Capture the cell that displays the provided text and extract its (x, y) central coordinate. 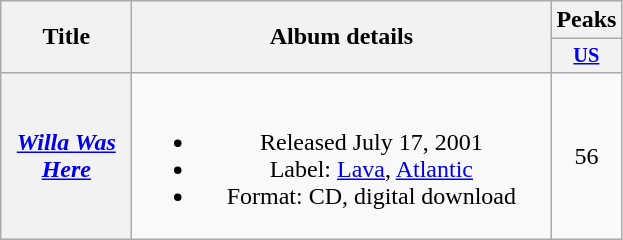
Willa Was Here (66, 156)
Album details (342, 37)
56 (586, 156)
US (586, 56)
Released July 17, 2001Label: Lava, AtlanticFormat: CD, digital download (342, 156)
Peaks (586, 20)
Title (66, 37)
